Determine the (x, y) coordinate at the center of the cell enclosing the given text.  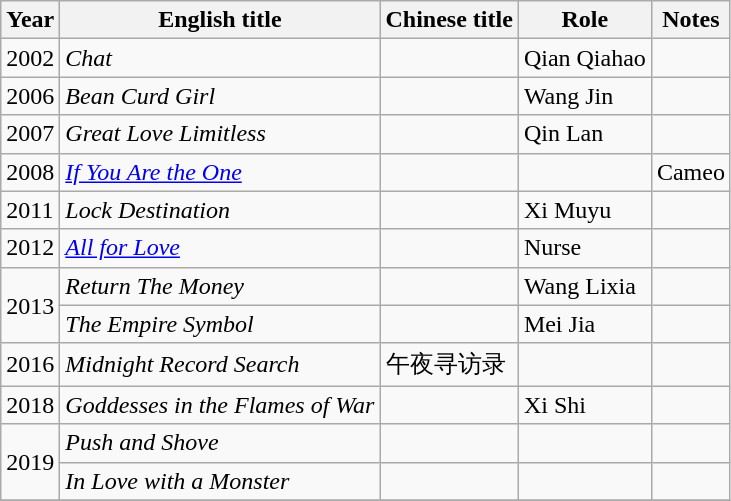
Chinese title (449, 20)
Goddesses in the Flames of War (220, 405)
2008 (30, 172)
Midnight Record Search (220, 364)
All for Love (220, 248)
In Love with a Monster (220, 481)
Notes (690, 20)
Xi Muyu (584, 210)
Lock Destination (220, 210)
Cameo (690, 172)
Wang Jin (584, 96)
Qian Qiahao (584, 58)
Qin Lan (584, 134)
Push and Shove (220, 443)
If You Are the One (220, 172)
Great Love Limitless (220, 134)
The Empire Symbol (220, 324)
Bean Curd Girl (220, 96)
2007 (30, 134)
Year (30, 20)
English title (220, 20)
Chat (220, 58)
2016 (30, 364)
2011 (30, 210)
2002 (30, 58)
2019 (30, 462)
Nurse (584, 248)
Mei Jia (584, 324)
2018 (30, 405)
Role (584, 20)
Wang Lixia (584, 286)
2006 (30, 96)
Return The Money (220, 286)
2012 (30, 248)
Xi Shi (584, 405)
午夜寻访录 (449, 364)
2013 (30, 305)
